Return [X, Y] of the center of cell containing provided text 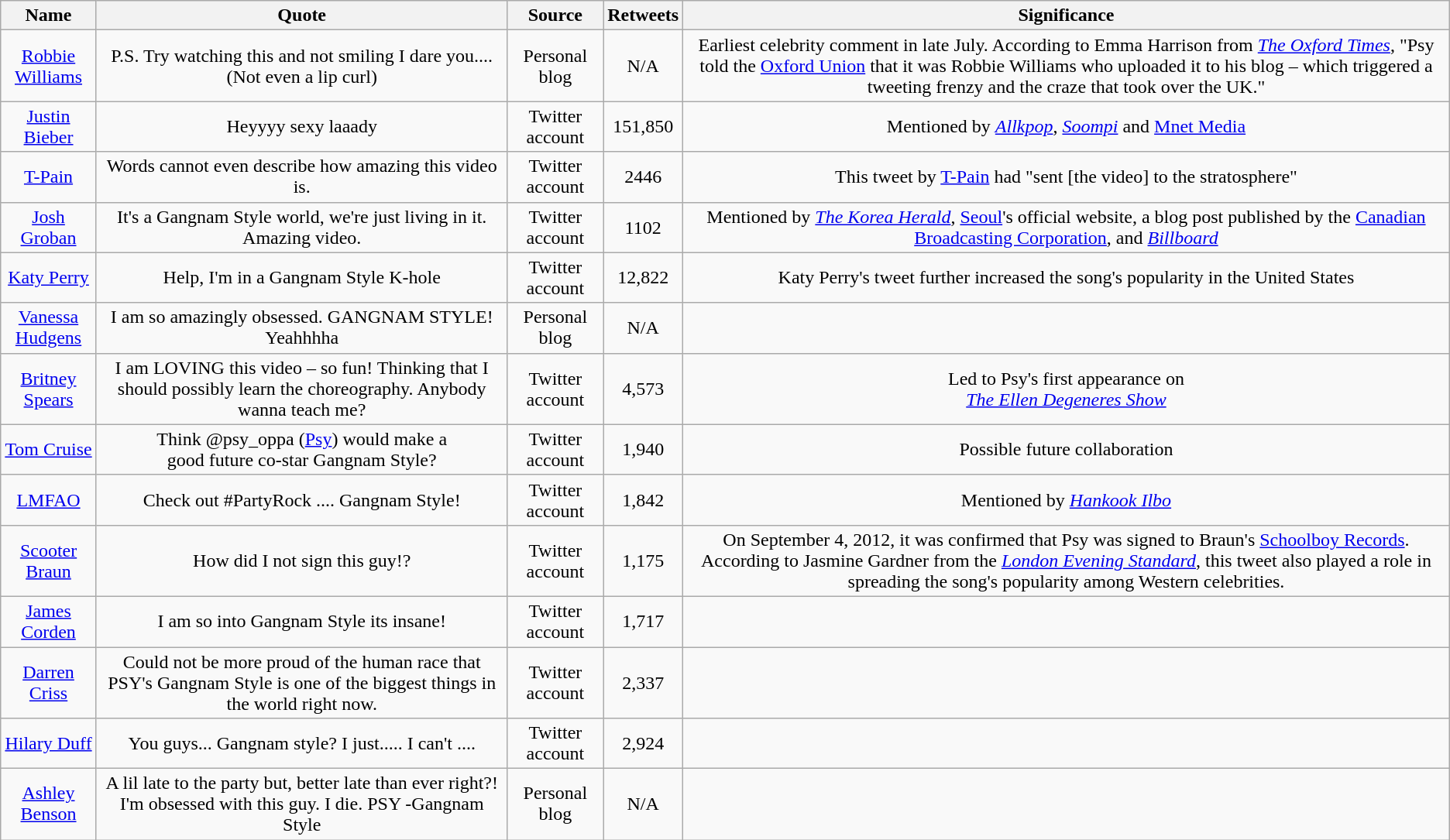
Katy Perry's tweet further increased the song's popularity in the United States [1067, 277]
This tweet by T-Pain had "sent [the video] to the stratosphere" [1067, 177]
1,842 [643, 500]
I am LOVING this video – so fun! Thinking that I should possibly learn the choreography. Anybody wanna teach me? [302, 389]
LMFAO [49, 500]
Source [555, 15]
Mentioned by The Korea Herald, Seoul's official website, a blog post published by the Canadian Broadcasting Corporation, and Billboard [1067, 228]
Hilary Duff [49, 743]
Name [49, 15]
You guys... Gangnam style? I just..... I can't .... [302, 743]
Quote [302, 15]
Ashley Benson [49, 804]
Led to Psy's first appearance onThe Ellen Degeneres Show [1067, 389]
Darren Criss [49, 683]
2,337 [643, 683]
1102 [643, 228]
2446 [643, 177]
4,573 [643, 389]
Possible future collaboration [1067, 449]
Mentioned by Hankook Ilbo [1067, 500]
Robbie Williams [49, 66]
Scooter Braun [49, 561]
Significance [1067, 15]
Retweets [643, 15]
Could not be more proud of the human race that PSY's Gangnam Style is one of the biggest things in the world right now. [302, 683]
James Corden [49, 621]
2,924 [643, 743]
Vanessa Hudgens [49, 328]
Heyyyy sexy laaady [302, 127]
Katy Perry [49, 277]
I am so amazingly obsessed. GANGNAM STYLE! Yeahhhha [302, 328]
T-Pain [49, 177]
Check out #PartyRock .... Gangnam Style! [302, 500]
Britney Spears [49, 389]
1,717 [643, 621]
A lil late to the party but, better late than ever right?!I'm obsessed with this guy. I die. PSY -Gangnam Style [302, 804]
Words cannot even describe how amazing this video is. [302, 177]
Josh Groban [49, 228]
Mentioned by Allkpop, Soompi and Mnet Media [1067, 127]
Help, I'm in a Gangnam Style K-hole [302, 277]
12,822 [643, 277]
1,940 [643, 449]
Tom Cruise [49, 449]
Justin Bieber [49, 127]
1,175 [643, 561]
151,850 [643, 127]
P.S. Try watching this and not smiling I dare you.... (Not even a lip curl) [302, 66]
How did I not sign this guy!? [302, 561]
It's a Gangnam Style world, we're just living in it. Amazing video. [302, 228]
I am so into Gangnam Style its insane! [302, 621]
Think @psy_oppa (Psy) would make agood future co-star Gangnam Style? [302, 449]
